Pinpoint the cell where the given text exists, returning its (x, y) midpoint coordinate. 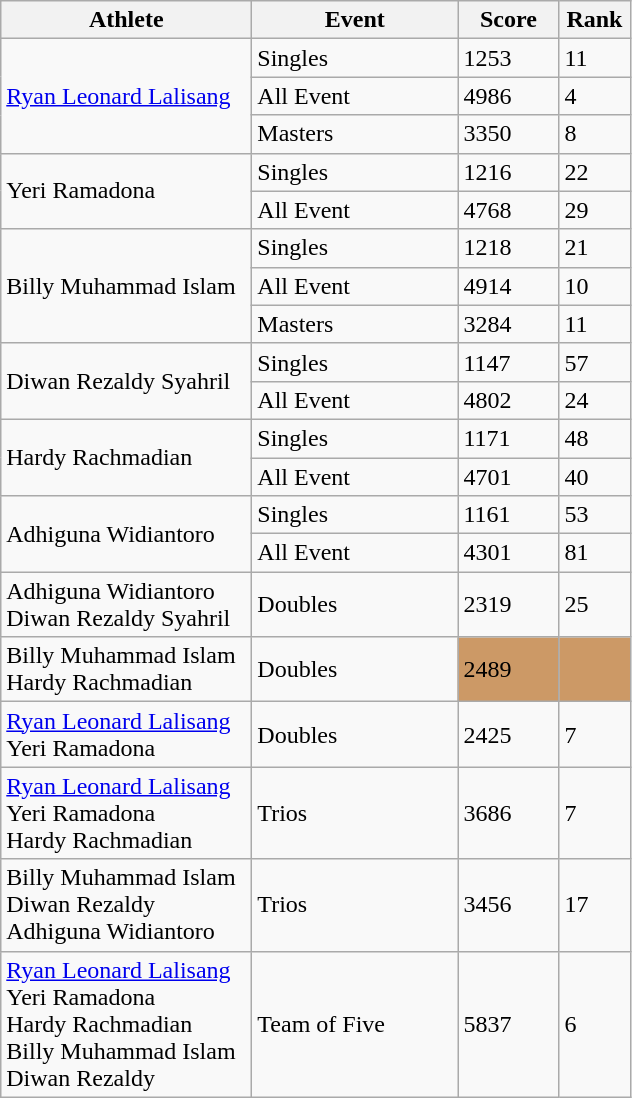
4301 (508, 553)
8 (594, 134)
4701 (508, 477)
4768 (508, 210)
21 (594, 248)
1216 (508, 172)
53 (594, 515)
2489 (508, 670)
3284 (508, 324)
Billy Muhammad Islam Hardy Rachmadian (126, 670)
17 (594, 905)
24 (594, 400)
10 (594, 286)
Billy Muhammad Islam Diwan Rezaldy Adhiguna Widiantoro (126, 905)
81 (594, 553)
1171 (508, 438)
48 (594, 438)
5837 (508, 1024)
Billy Muhammad Islam (126, 286)
6 (594, 1024)
Ryan Leonard Lalisang Yeri Ramadona Hardy Rachmadian (126, 813)
3686 (508, 813)
4 (594, 96)
Adhiguna Widiantoro (126, 534)
25 (594, 604)
29 (594, 210)
3350 (508, 134)
Athlete (126, 20)
4802 (508, 400)
4914 (508, 286)
22 (594, 172)
Team of Five (355, 1024)
Yeri Ramadona (126, 191)
Diwan Rezaldy Syahril (126, 381)
2319 (508, 604)
2425 (508, 734)
Rank (594, 20)
Ryan Leonard Lalisang Yeri Ramadona (126, 734)
3456 (508, 905)
4986 (508, 96)
Event (355, 20)
57 (594, 362)
Ryan Leonard Lalisang (126, 96)
Adhiguna Widiantoro Diwan Rezaldy Syahril (126, 604)
Ryan Leonard Lalisang Yeri Ramadona Hardy Rachmadian Billy Muhammad Islam Diwan Rezaldy (126, 1024)
1161 (508, 515)
1253 (508, 58)
1147 (508, 362)
40 (594, 477)
Score (508, 20)
Hardy Rachmadian (126, 457)
1218 (508, 248)
